Search for the cell housing the specified text and yield its (x, y) center coordinate. 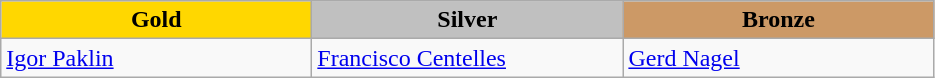
Francisco Centelles (468, 58)
Bronze (778, 20)
Silver (468, 20)
Igor Paklin (156, 58)
Gerd Nagel (778, 58)
Gold (156, 20)
